Return [X, Y] of the center of cell containing provided text 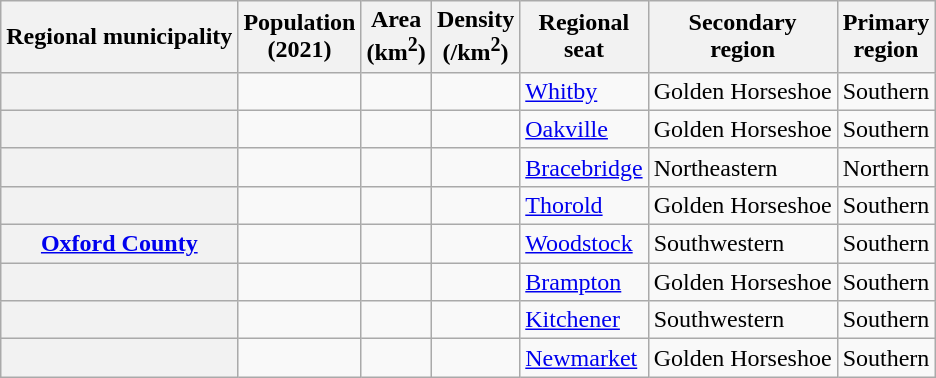
Oakville [584, 129]
Oxford County [120, 244]
Thorold [584, 205]
Regionalseat [584, 37]
Area(km2) [396, 37]
Newmarket [584, 358]
Secondaryregion [742, 37]
Northern [886, 167]
Density(/km2) [475, 37]
Northeastern [742, 167]
Regional municipality [120, 37]
Population(2021) [300, 37]
Kitchener [584, 320]
Woodstock [584, 244]
Primaryregion [886, 37]
Bracebridge [584, 167]
Whitby [584, 91]
Brampton [584, 282]
